Scan for the cell matching the given text and deliver its [X, Y] coordinate at center. 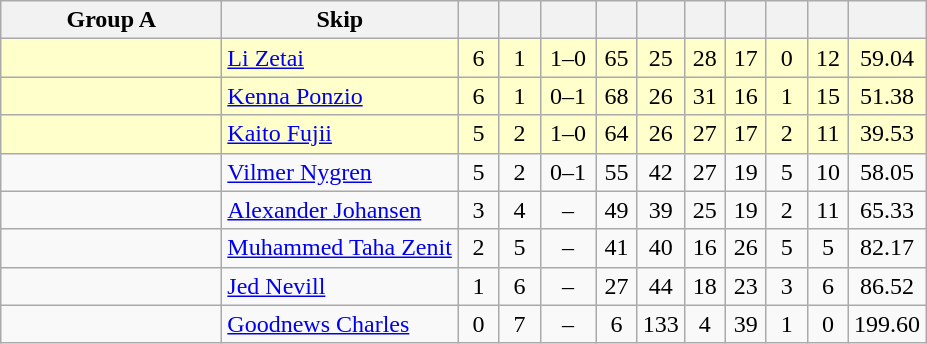
7 [520, 324]
23 [746, 286]
Muhammed Taha Zenit [340, 248]
41 [616, 248]
39.53 [886, 134]
133 [660, 324]
65.33 [886, 210]
55 [616, 172]
Alexander Johansen [340, 210]
10 [828, 172]
Skip [340, 20]
86.52 [886, 286]
51.38 [886, 96]
31 [704, 96]
Goodnews Charles [340, 324]
Jed Nevill [340, 286]
28 [704, 58]
64 [616, 134]
82.17 [886, 248]
Group A [112, 20]
59.04 [886, 58]
68 [616, 96]
15 [828, 96]
40 [660, 248]
42 [660, 172]
12 [828, 58]
Vilmer Nygren [340, 172]
Li Zetai [340, 58]
199.60 [886, 324]
Kenna Ponzio [340, 96]
49 [616, 210]
18 [704, 286]
65 [616, 58]
44 [660, 286]
Kaito Fujii [340, 134]
58.05 [886, 172]
